Extract the [x, y] coordinate from the center of the cell holding the provided text.  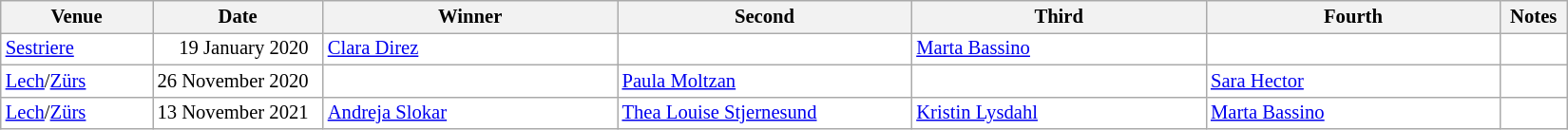
Winner [470, 16]
Third [1059, 16]
Thea Louise Stjernesund [765, 113]
Venue [77, 16]
Notes [1534, 16]
Sara Hector [1353, 81]
Date [238, 16]
13 November 2021 [238, 113]
Fourth [1353, 16]
Clara Direz [470, 48]
26 November 2020 [238, 81]
Second [765, 16]
Andreja Slokar [470, 113]
Kristin Lysdahl [1059, 113]
Paula Moltzan [765, 81]
19 January 2020 [238, 48]
Sestriere [77, 48]
